Find where the given text appears and provide that cell's center as [X, Y] coordinate. 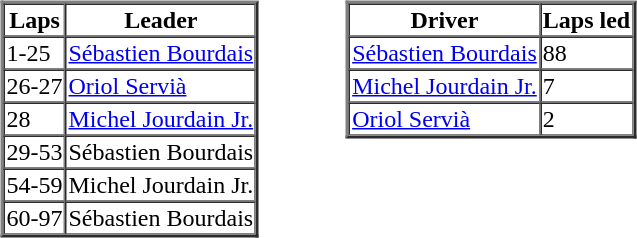
Driver [444, 20]
7 [586, 86]
54-59 [35, 184]
Laps [35, 20]
2 [586, 118]
1-25 [35, 52]
Leader [160, 20]
Laps led [586, 20]
60-97 [35, 218]
29-53 [35, 152]
28 [35, 118]
26-27 [35, 86]
88 [586, 52]
